Detect which cell encompasses the target text, then output its (X, Y) center coordinate. 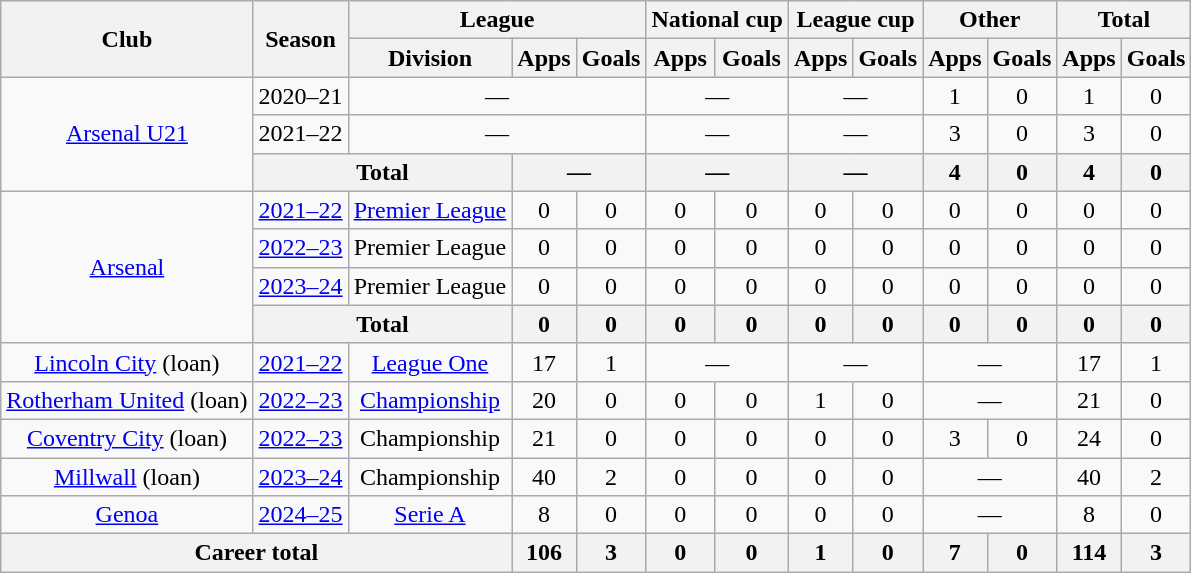
106 (544, 553)
Career total (256, 553)
League One (430, 362)
National cup (717, 20)
114 (1089, 553)
Lincoln City (loan) (127, 362)
League cup (855, 20)
Other (990, 20)
Arsenal U21 (127, 134)
Rotherham United (loan) (127, 400)
Season (300, 39)
Club (127, 39)
24 (1089, 438)
2024–25 (300, 515)
20 (544, 400)
Genoa (127, 515)
Division (430, 58)
7 (955, 553)
Millwall (loan) (127, 477)
Arsenal (127, 267)
Coventry City (loan) (127, 438)
League (497, 20)
2020–21 (300, 96)
Serie A (430, 515)
